Determine the [X, Y] coordinate at the center of the cell enclosing the given text.  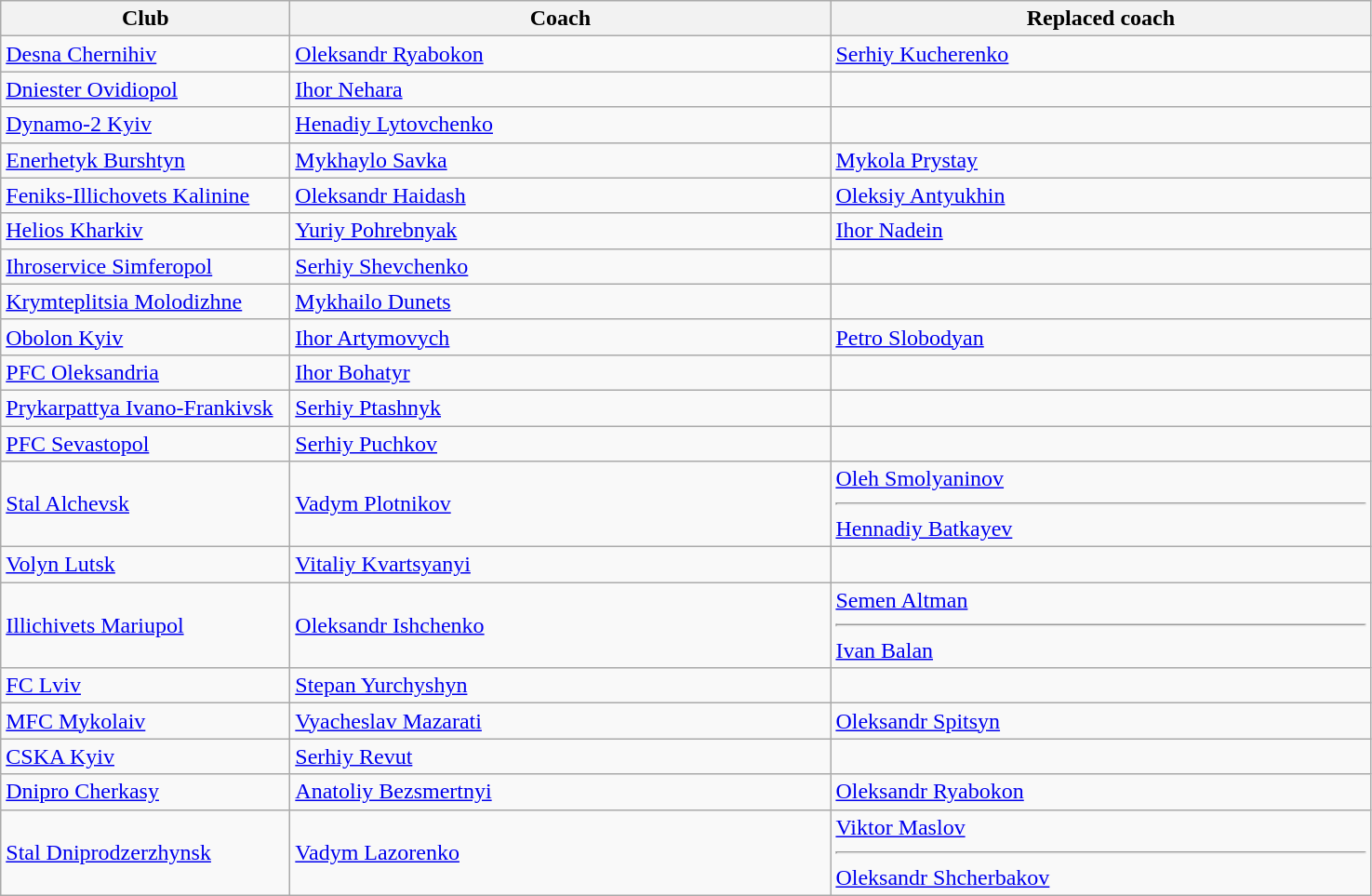
Feniks-Illichovets Kalinine [145, 195]
Serhiy Shevchenko [560, 266]
Replaced coach [1101, 19]
Stal Alchevsk [145, 504]
Ihor Nehara [560, 89]
Oleksandr Spitsyn [1101, 721]
Vitaliy Kvartsyanyi [560, 565]
Mykola Prystay [1101, 160]
Yuriy Pohrebnyak [560, 231]
Serhiy Puchkov [560, 444]
Ihor Bohatyr [560, 372]
Serhiy Revut [560, 756]
Club [145, 19]
Oleksandr Haidash [560, 195]
Viktor Maslov Oleksandr Shcherbakov [1101, 852]
Obolon Kyiv [145, 337]
Ihor Artymovych [560, 337]
Anatoliy Bezsmertnyi [560, 792]
PFC Oleksandria [145, 372]
Mykhaylo Savka [560, 160]
Vadym Lazorenko [560, 852]
Oleksandr Ishchenko [560, 625]
FC Lviv [145, 686]
Petro Slobodyan [1101, 337]
Prykarpattya Ivano-Frankivsk [145, 408]
Mykhailo Dunets [560, 301]
Volyn Lutsk [145, 565]
Dniester Ovidiopol [145, 89]
Vyacheslav Mazarati [560, 721]
Oleh Smolyaninov Hennadiy Batkayev [1101, 504]
Ihroservice Simferopol [145, 266]
Vadym Plotnikov [560, 504]
Serhiy Kucherenko [1101, 54]
Coach [560, 19]
Dnipro Cherkasy [145, 792]
Krymteplitsia Molodizhne [145, 301]
Dynamo-2 Kyiv [145, 125]
Oleksiy Antyukhin [1101, 195]
Enerhetyk Burshtyn [145, 160]
Desna Chernihiv [145, 54]
PFC Sevastopol [145, 444]
Illichivets Mariupol [145, 625]
Serhiy Ptashnyk [560, 408]
Stepan Yurchyshyn [560, 686]
CSKA Kyiv [145, 756]
Ihor Nadein [1101, 231]
Stal Dniprodzerzhynsk [145, 852]
Henadiy Lytovchenko [560, 125]
Semen Altman Ivan Balan [1101, 625]
Helios Kharkiv [145, 231]
MFC Mykolaiv [145, 721]
